Scan for the cell matching the given text and deliver its (X, Y) coordinate at center. 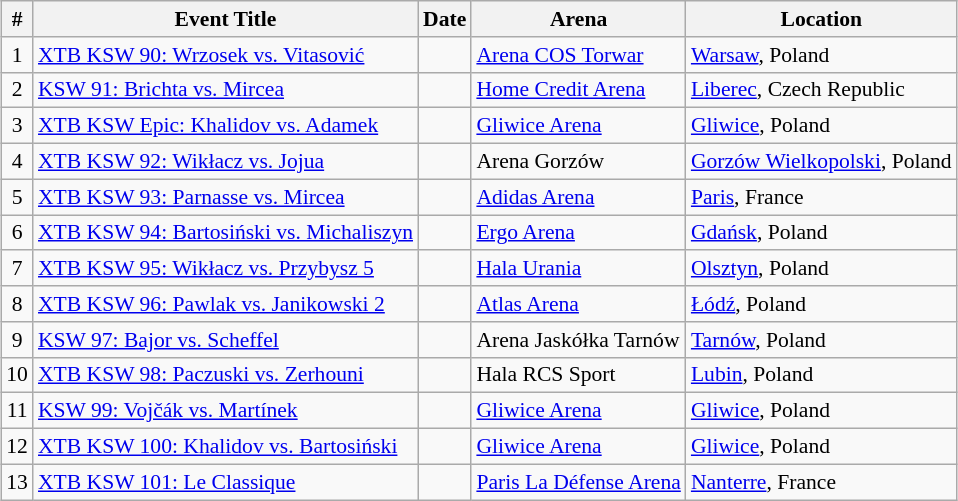
XTB KSW 94: Bartosiński vs. Michaliszyn (226, 233)
XTB KSW 98: Paczuski vs. Zerhouni (226, 375)
4 (17, 162)
10 (17, 375)
7 (17, 269)
Olsztyn, Poland (822, 269)
6 (17, 233)
Łódź, Poland (822, 304)
3 (17, 126)
XTB KSW 93: Parnasse vs. Mircea (226, 197)
9 (17, 340)
Gdańsk, Poland (822, 233)
Hala Urania (578, 269)
12 (17, 447)
8 (17, 304)
Arena Gorzów (578, 162)
Location (822, 19)
Atlas Arena (578, 304)
Paris, France (822, 197)
XTB KSW 96: Pawlak vs. Janikowski 2 (226, 304)
Arena (578, 19)
Event Title (226, 19)
KSW 99: Vojčák vs. Martínek (226, 411)
KSW 97: Bajor vs. Scheffel (226, 340)
XTB KSW 100: Khalidov vs. Bartosiński (226, 447)
Home Credit Arena (578, 90)
Ergo Arena (578, 233)
XTB KSW 92: Wikłacz vs. Jojua (226, 162)
Date (444, 19)
# (17, 19)
KSW 91: Brichta vs. Mircea (226, 90)
Lubin, Poland (822, 375)
Hala RCS Sport (578, 375)
13 (17, 482)
XTB KSW 95: Wikłacz vs. Przybysz 5 (226, 269)
Nanterre, France (822, 482)
XTB KSW Epic: Khalidov vs. Adamek (226, 126)
Adidas Arena (578, 197)
1 (17, 55)
XTB KSW 90: Wrzosek vs. Vitasović (226, 55)
Gorzów Wielkopolski, Poland (822, 162)
2 (17, 90)
Arena Jaskółka Tarnów (578, 340)
Arena COS Torwar (578, 55)
XTB KSW 101: Le Classique (226, 482)
Warsaw, Poland (822, 55)
Liberec, Czech Republic (822, 90)
11 (17, 411)
Paris La Défense Arena (578, 482)
5 (17, 197)
Tarnów, Poland (822, 340)
